Capture the cell that displays the provided text and extract its [X, Y] central coordinate. 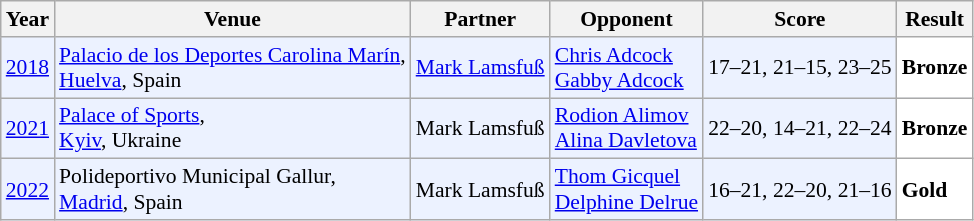
Venue [232, 19]
2018 [28, 68]
Partner [480, 19]
2021 [28, 128]
Polideportivo Municipal Gallur,Madrid, Spain [232, 190]
22–20, 14–21, 22–24 [800, 128]
Rodion Alimov Alina Davletova [626, 128]
Year [28, 19]
Score [800, 19]
Palace of Sports,Kyiv, Ukraine [232, 128]
Palacio de los Deportes Carolina Marín,Huelva, Spain [232, 68]
Chris Adcock Gabby Adcock [626, 68]
2022 [28, 190]
Gold [935, 190]
17–21, 21–15, 23–25 [800, 68]
Opponent [626, 19]
Thom Gicquel Delphine Delrue [626, 190]
16–21, 22–20, 21–16 [800, 190]
Result [935, 19]
